Return the (x, y) coordinate for the center point of the cell that contains the specified text.  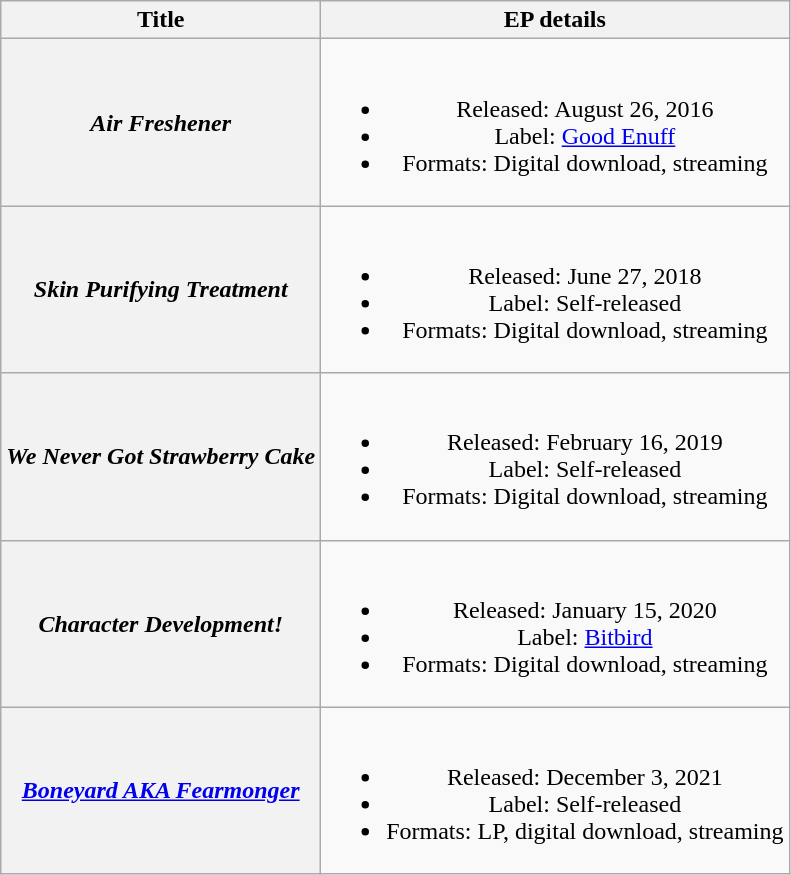
Released: June 27, 2018Label: Self-releasedFormats: Digital download, streaming (555, 290)
Released: January 15, 2020Label: BitbirdFormats: Digital download, streaming (555, 624)
Released: August 26, 2016Label: Good EnuffFormats: Digital download, streaming (555, 122)
Air Freshener (161, 122)
Released: December 3, 2021Label: Self-releasedFormats: LP, digital download, streaming (555, 790)
Boneyard AKA Fearmonger (161, 790)
Released: February 16, 2019Label: Self-releasedFormats: Digital download, streaming (555, 456)
EP details (555, 20)
Skin Purifying Treatment (161, 290)
Title (161, 20)
Character Development! (161, 624)
We Never Got Strawberry Cake (161, 456)
